For the text-containing cell, return its midpoint in (X, Y) coordinate format. 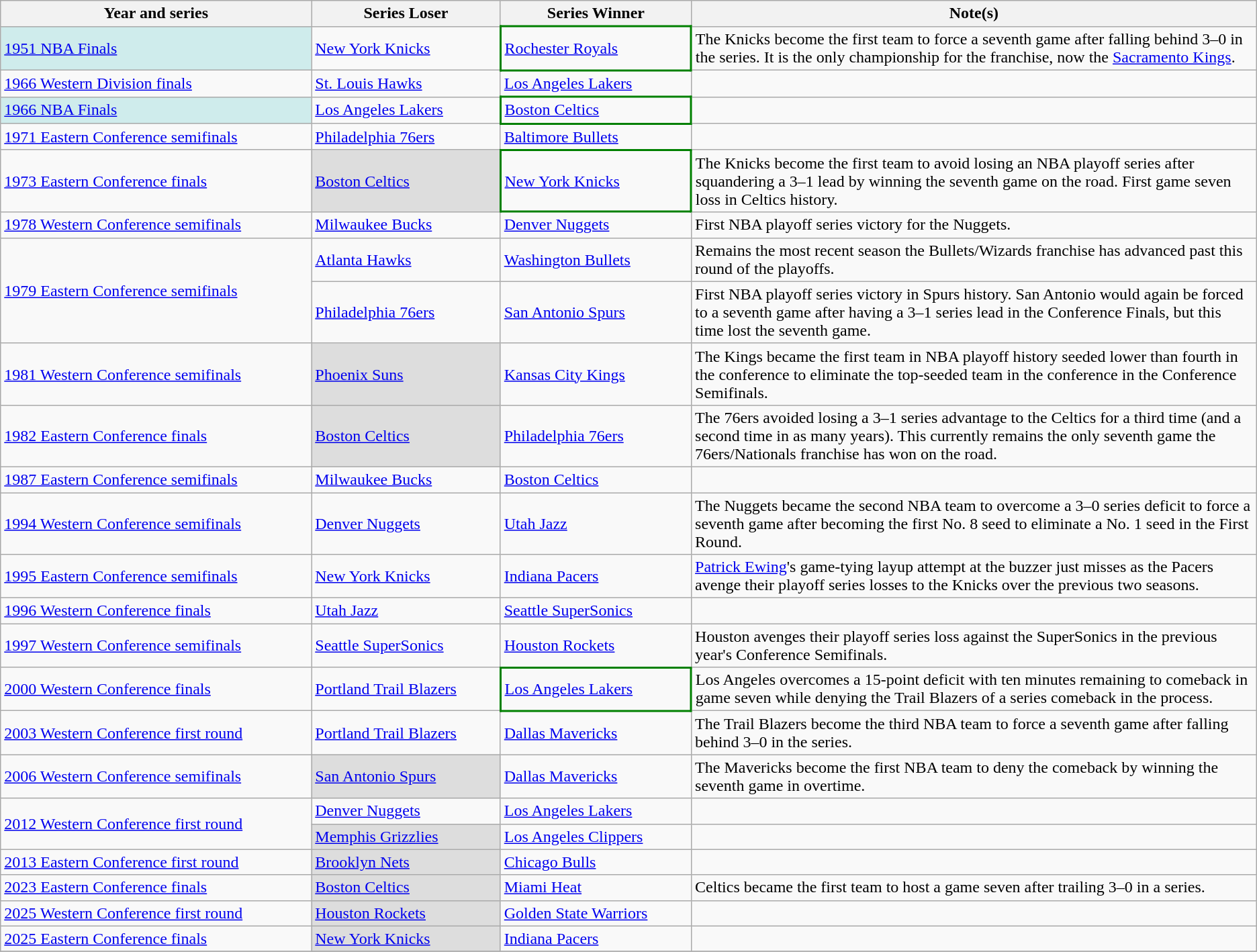
1951 NBA Finals (156, 48)
1971 Eastern Conference semifinals (156, 137)
1978 Western Conference semifinals (156, 224)
1979 Eastern Conference semifinals (156, 290)
2006 Western Conference semifinals (156, 776)
1966 Western Division finals (156, 84)
Washington Bullets (596, 259)
1995 Eastern Conference semifinals (156, 576)
Rochester Royals (596, 48)
2003 Western Conference first round (156, 733)
Note(s) (974, 13)
Series Loser (406, 13)
Memphis Grizzlies (406, 837)
1994 Western Conference semifinals (156, 524)
Los Angeles Clippers (596, 837)
Phoenix Suns (406, 374)
1966 NBA Finals (156, 110)
2025 Eastern Conference finals (156, 939)
Atlanta Hawks (406, 259)
Kansas City Kings (596, 374)
Celtics became the first team to host a game seven after trailing 3–0 in a series. (974, 888)
Series Winner (596, 13)
1981 Western Conference semifinals (156, 374)
St. Louis Hawks (406, 84)
Brooklyn Nets (406, 862)
2000 Western Conference finals (156, 689)
The Mavericks become the first NBA team to deny the comeback by winning the seventh game in overtime. (974, 776)
1997 Western Conference semifinals (156, 646)
Year and series (156, 13)
Chicago Bulls (596, 862)
Miami Heat (596, 888)
1987 Eastern Conference semifinals (156, 479)
2012 Western Conference first round (156, 824)
First NBA playoff series victory for the Nuggets. (974, 224)
1982 Eastern Conference finals (156, 436)
2023 Eastern Conference finals (156, 888)
The Trail Blazers become the third NBA team to force a seventh game after falling behind 3–0 in the series. (974, 733)
1973 Eastern Conference finals (156, 181)
Golden State Warriors (596, 913)
Remains the most recent season the Bullets/Wizards franchise has advanced past this round of the playoffs. (974, 259)
1996 Western Conference finals (156, 611)
2025 Western Conference first round (156, 913)
Baltimore Bullets (596, 137)
Houston avenges their playoff series loss against the SuperSonics in the previous year's Conference Semifinals. (974, 646)
2013 Eastern Conference first round (156, 862)
